For the text-containing cell, return its midpoint in [X, Y] coordinate format. 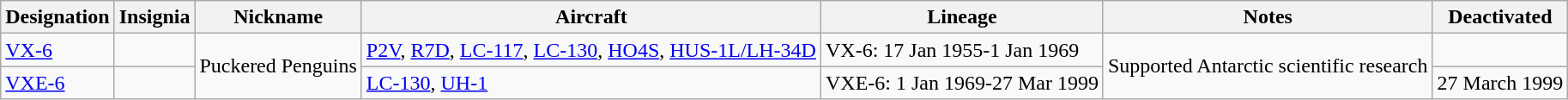
Lineage [961, 17]
LC-130, UH-1 [590, 83]
27 March 1999 [1500, 83]
Nickname [278, 17]
Puckered Penguins [278, 66]
VX-6: 17 Jan 1955-1 Jan 1969 [961, 50]
Deactivated [1500, 17]
VXE-6 [58, 83]
VX-6 [58, 50]
Supported Antarctic scientific research [1268, 66]
Designation [58, 17]
P2V, R7D, LC-117, LC-130, HO4S, HUS-1L/LH-34D [590, 50]
Aircraft [590, 17]
VXE-6: 1 Jan 1969-27 Mar 1999 [961, 83]
Notes [1268, 17]
Insignia [154, 17]
